Identify which cell holds the provided text, then report its [x, y] central coordinate. 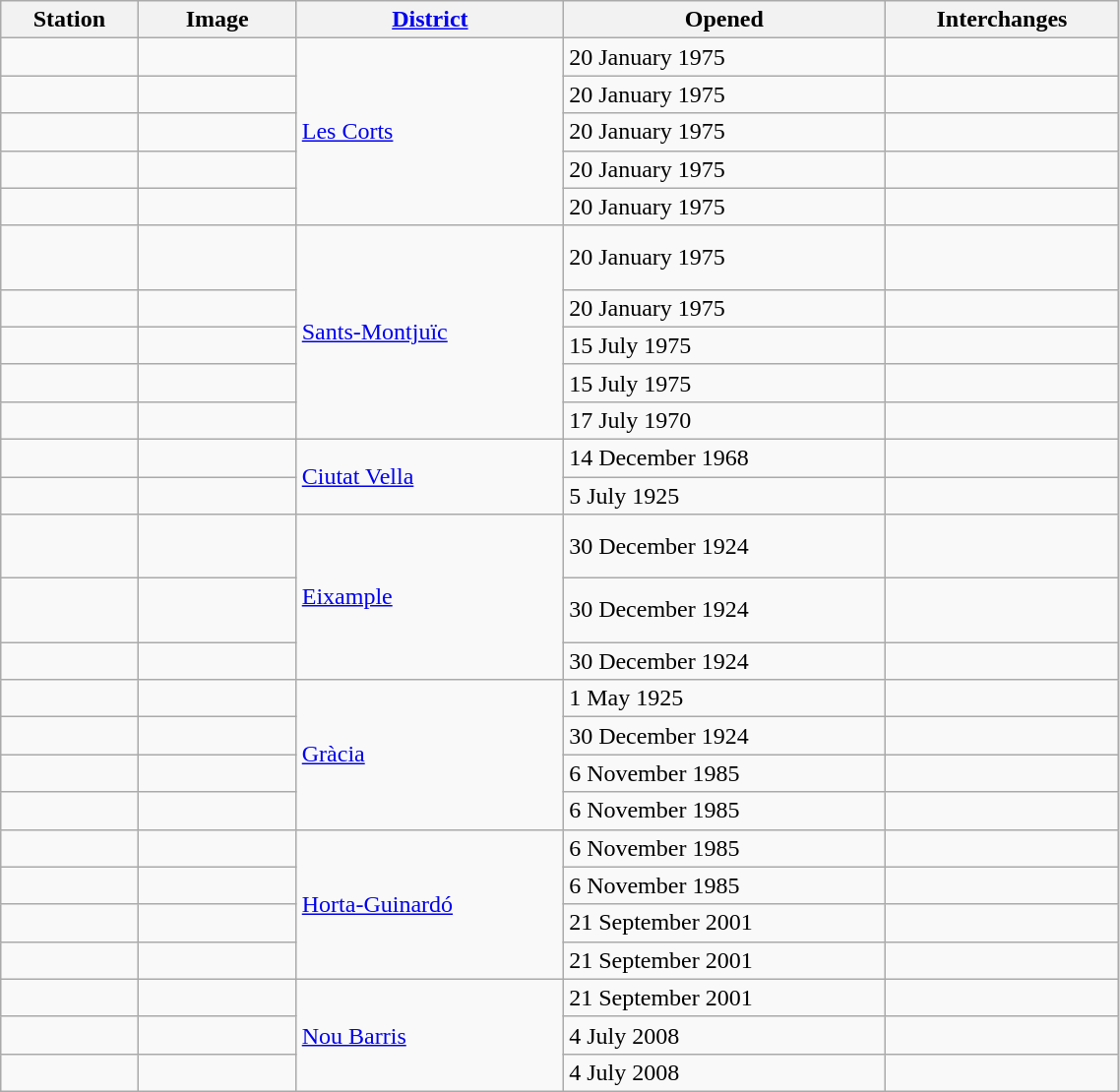
Ciutat Vella [429, 476]
Opened [724, 20]
Horta-Guinardó [429, 904]
5 July 1925 [724, 495]
Les Corts [429, 132]
Gràcia [429, 755]
Station [69, 20]
Sants-Montjuïc [429, 333]
14 December 1968 [724, 457]
Interchanges [1002, 20]
17 July 1970 [724, 420]
Eixample [429, 597]
Image [217, 20]
Nou Barris [429, 1035]
District [429, 20]
1 May 1925 [724, 698]
